Detect which cell encompasses the target text, then output its (X, Y) center coordinate. 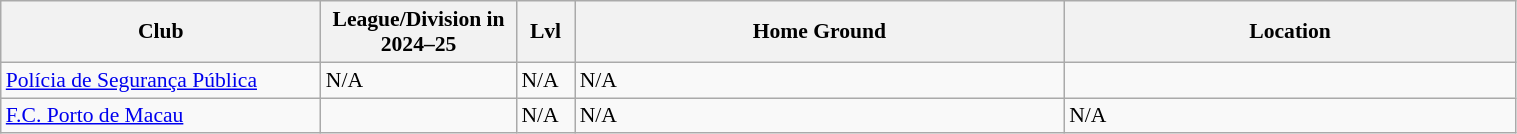
Lvl (545, 32)
Location (1290, 32)
Club (161, 32)
Home Ground (820, 32)
League/Division in 2024–25 (419, 32)
F.C. Porto de Macau (161, 116)
Polícia de Segurança Pública (161, 80)
